Pinpoint the cell where the given text exists, returning its (x, y) midpoint coordinate. 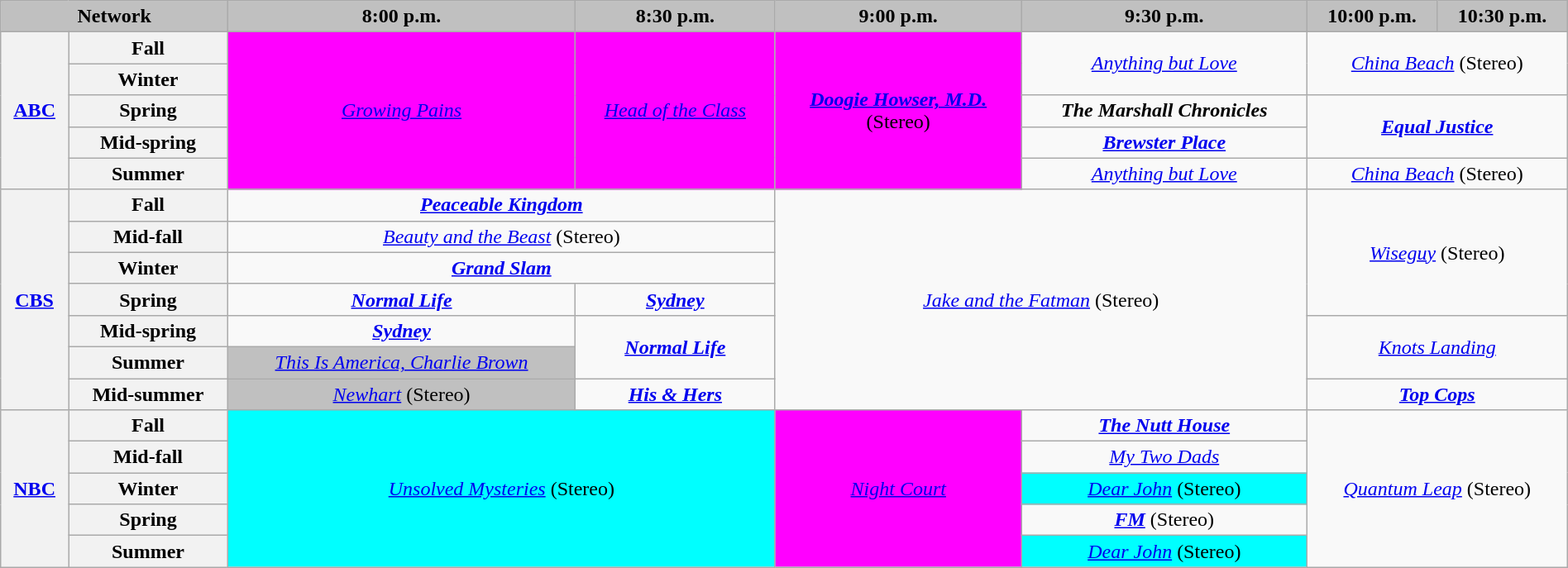
10:30 p.m. (1503, 17)
9:00 p.m. (898, 17)
Grand Slam (502, 268)
Newhart (Stereo) (402, 394)
8:30 p.m. (676, 17)
Doogie Howser, M.D.(Stereo) (898, 111)
Peaceable Kingdom (502, 205)
FM (Stereo) (1164, 520)
His & Hers (676, 394)
CBS (35, 299)
Growing Pains (402, 111)
NBC (35, 489)
Wiseguy (Stereo) (1437, 252)
ABC (35, 111)
Knots Landing (1437, 346)
This Is America, Charlie Brown (402, 362)
Unsolved Mysteries (Stereo) (502, 489)
Quantum Leap (Stereo) (1437, 489)
The Nutt House (1164, 426)
Head of the Class (676, 111)
9:30 p.m. (1164, 17)
Mid-summer (149, 394)
Network (114, 17)
My Two Dads (1164, 457)
Night Court (898, 489)
Equal Justice (1437, 126)
10:00 p.m. (1371, 17)
Beauty and the Beast (Stereo) (502, 236)
The Marshall Chronicles (1164, 111)
Brewster Place (1164, 142)
Top Cops (1437, 394)
Jake and the Fatman (Stereo) (1040, 299)
8:00 p.m. (402, 17)
